Detect which cell encompasses the target text, then output its [X, Y] center coordinate. 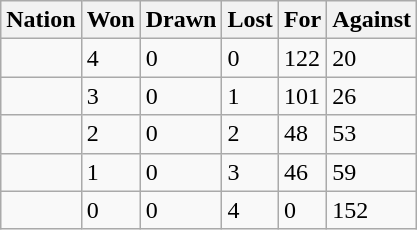
For [302, 20]
Won [110, 20]
Against [372, 20]
53 [372, 134]
48 [302, 134]
122 [302, 58]
101 [302, 96]
152 [372, 210]
59 [372, 172]
Lost [250, 20]
26 [372, 96]
46 [302, 172]
Nation [41, 20]
20 [372, 58]
Drawn [181, 20]
